Extract the [X, Y] coordinate from the center of the cell holding the provided text.  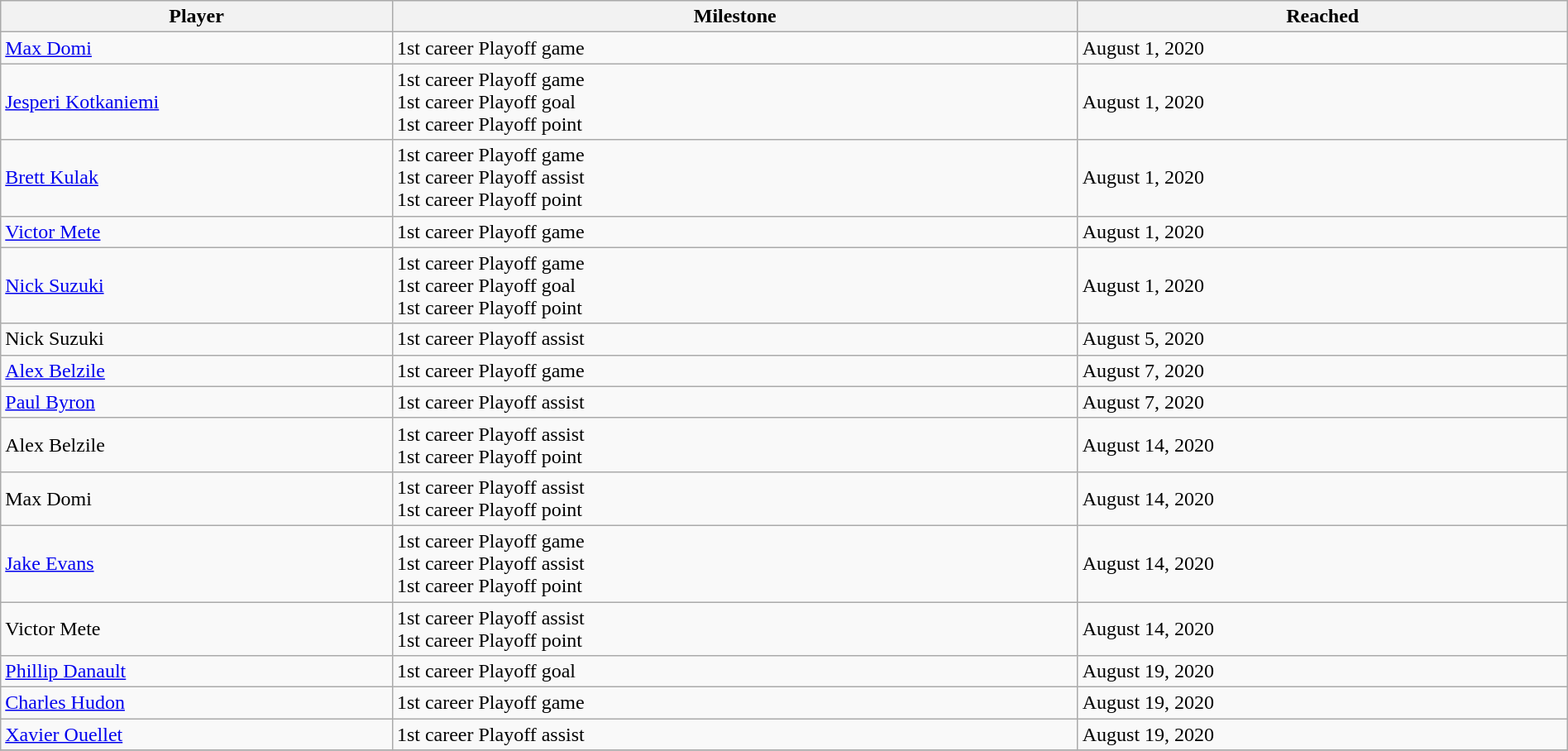
Player [197, 17]
Charles Hudon [197, 703]
Jake Evans [197, 563]
Phillip Danault [197, 672]
August 5, 2020 [1322, 339]
Milestone [734, 17]
Brett Kulak [197, 178]
1st career Playoff goal [734, 672]
Jesperi Kotkaniemi [197, 102]
Paul Byron [197, 402]
Reached [1322, 17]
Xavier Ouellet [197, 734]
